Locate the cell with the specified text and output its [X, Y] center coordinate. 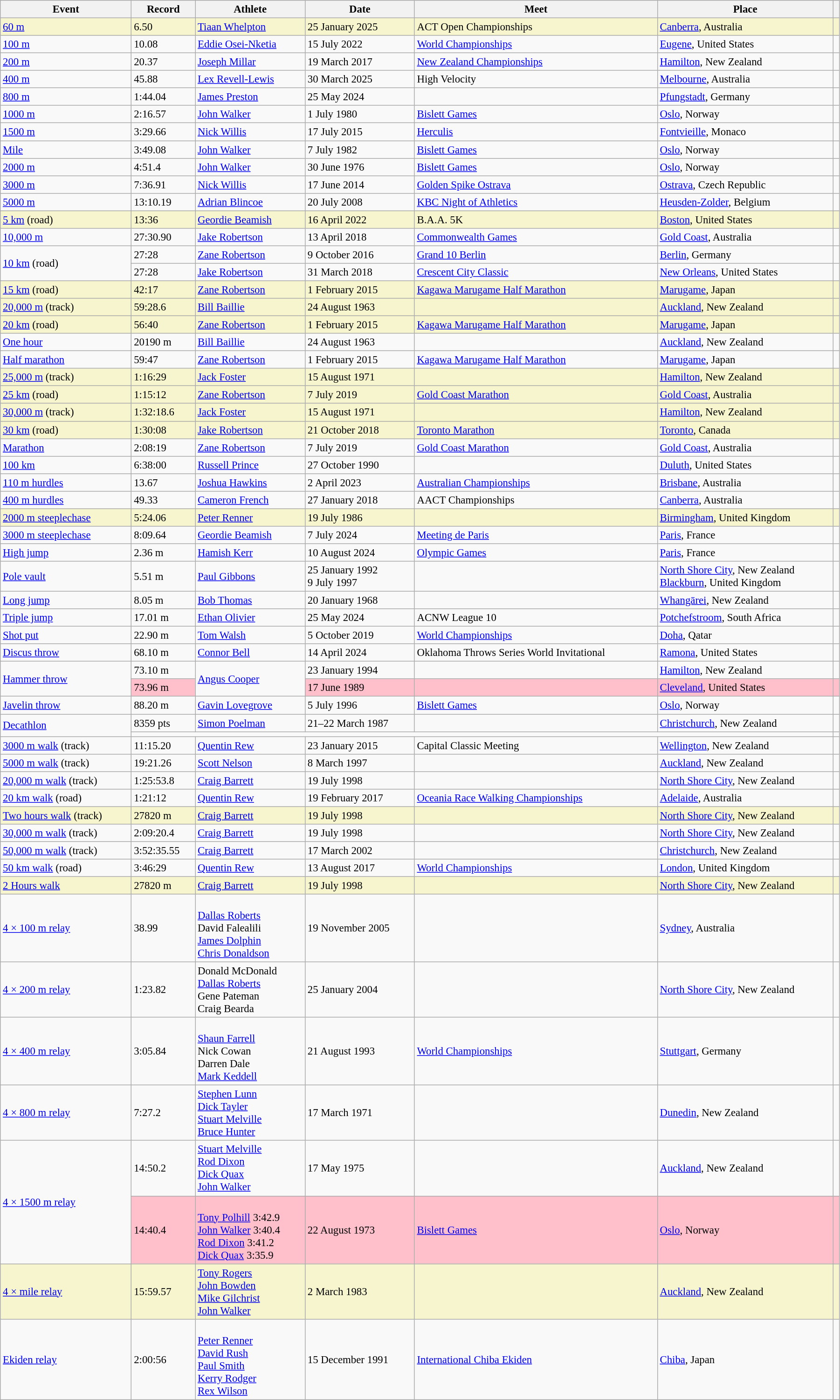
Dallas RobertsDavid FalealiliJames DolphinChris Donaldson [250, 928]
6.50 [163, 27]
3:49.08 [163, 150]
Angus Cooper [250, 679]
4 × 100 m relay [66, 928]
2000 m steeplechase [66, 517]
Mile [66, 150]
8:09.64 [163, 535]
68.10 m [163, 653]
15:59.57 [163, 1291]
2000 m [66, 167]
5 July 1996 [360, 705]
Doha, Qatar [745, 635]
7 July 2024 [360, 535]
Hammer throw [66, 679]
5 km (road) [66, 220]
25 January 2025 [360, 27]
Adelaide, Australia [745, 798]
Toronto, Canada [745, 430]
23 January 1994 [360, 670]
Berlin, Germany [745, 255]
Boston, United States [745, 220]
Pfungstadt, Germany [745, 97]
London, United Kingdom [745, 868]
49.33 [163, 500]
ACT Open Championships [536, 27]
45.88 [163, 79]
7:36.91 [163, 185]
5000 m walk (track) [66, 763]
400 m hurdles [66, 500]
110 m hurdles [66, 483]
8.05 m [163, 600]
Oceania Race Walking Championships [536, 798]
11:15.20 [163, 745]
Simon Poelman [250, 723]
Eugene, United States [745, 44]
1000 m [66, 114]
17 March 1971 [360, 1113]
30 June 1976 [360, 167]
16 April 2022 [360, 220]
14:40.4 [163, 1230]
10.08 [163, 44]
Peter Renner [250, 517]
4 × mile relay [66, 1291]
Ethan Olivier [250, 618]
Oklahoma Throws Series World Invitational [536, 653]
10 August 2024 [360, 552]
15 December 1991 [360, 1359]
Event [66, 9]
1:21:12 [163, 798]
60 m [66, 27]
4:51.4 [163, 167]
5.51 m [163, 576]
42:17 [163, 290]
22 August 1973 [360, 1230]
14:50.2 [163, 1168]
1:32:18.6 [163, 413]
50,000 m walk (track) [66, 850]
8359 pts [163, 723]
3:46:29 [163, 868]
13:10.19 [163, 202]
Eddie Osei-Nketia [250, 44]
Marathon [66, 448]
6:38:00 [163, 465]
Stuttgart, Germany [745, 1051]
3:52:35.55 [163, 850]
Scott Nelson [250, 763]
25 km (road) [66, 395]
Long jump [66, 600]
38.99 [163, 928]
Fontvieille, Monaco [745, 132]
Capital Classic Meeting [536, 745]
19:21.26 [163, 763]
Russell Prince [250, 465]
50 km walk (road) [66, 868]
Record [163, 9]
AACT Championships [536, 500]
21 August 1993 [360, 1051]
International Chiba Ekiden [536, 1359]
Grand 10 Berlin [536, 255]
200 m [66, 62]
Tiaan Whelpton [250, 27]
1:16:29 [163, 377]
73.96 m [163, 688]
Bob Thomas [250, 600]
Wellington, New Zealand [745, 745]
1:44.04 [163, 97]
Tom Walsh [250, 635]
25,000 m (track) [66, 377]
Australian Championships [536, 483]
3000 m steeplechase [66, 535]
19 February 2017 [360, 798]
20.37 [163, 62]
2 April 2023 [360, 483]
1500 m [66, 132]
Two hours walk (track) [66, 815]
1:25:53.8 [163, 780]
New Zealand Championships [536, 62]
73.10 m [163, 670]
20190 m [163, 342]
100 m [66, 44]
Peter RennerDavid RushPaul SmithKerry RodgerRex Wilson [250, 1359]
17 June 2014 [360, 185]
31 March 2018 [360, 272]
Shaun FarrellNick CowanDarren DaleMark Keddell [250, 1051]
20 July 2008 [360, 202]
2:00:56 [163, 1359]
59:28.6 [163, 307]
88.20 m [163, 705]
One hour [66, 342]
Meeting de Paris [536, 535]
Heusden-Zolder, Belgium [745, 202]
Ostrava, Czech Republic [745, 185]
Tony Polhill 3:42.9John Walker 3:40.4Rod Dixon 3:41.2Dick Quax 3:35.9 [250, 1230]
30 March 2025 [360, 79]
17.01 m [163, 618]
19 July 1986 [360, 517]
21 October 2018 [360, 430]
3000 m walk (track) [66, 745]
23 January 2015 [360, 745]
Golden Spike Ostrava [536, 185]
1 July 1980 [360, 114]
2 Hours walk [66, 886]
KBC Night of Athletics [536, 202]
New Orleans, United States [745, 272]
Javelin throw [66, 705]
Shot put [66, 635]
Athlete [250, 9]
17 June 1989 [360, 688]
17 July 2015 [360, 132]
Dunedin, New Zealand [745, 1113]
56:40 [163, 325]
13.67 [163, 483]
19 November 2005 [360, 928]
2 March 1983 [360, 1291]
9 October 2016 [360, 255]
13 August 2017 [360, 868]
13 April 2018 [360, 237]
Olympic Games [536, 552]
25 January 2004 [360, 990]
800 m [66, 97]
Ekiden relay [66, 1359]
10 km (road) [66, 263]
4 × 400 m relay [66, 1051]
Gavin Lovegrove [250, 705]
Chiba, Japan [745, 1359]
Tony RogersJohn BowdenMike GilchristJohn Walker [250, 1291]
4 × 1500 m relay [66, 1202]
3000 m [66, 185]
20 km walk (road) [66, 798]
5 October 2019 [360, 635]
10,000 m [66, 237]
Date [360, 9]
4 × 200 m relay [66, 990]
Joshua Hawkins [250, 483]
Duluth, United States [745, 465]
Herculis [536, 132]
17 March 2002 [360, 850]
James Preston [250, 97]
Place [745, 9]
North Shore City, New ZealandBlackburn, United Kingdom [745, 576]
Lex Revell-Lewis [250, 79]
Crescent City Classic [536, 272]
20,000 m walk (track) [66, 780]
2:16.57 [163, 114]
High Velocity [536, 79]
400 m [66, 79]
Triple jump [66, 618]
Commonwealth Games [536, 237]
Donald McDonaldDallas RobertsGene PatemanCraig Bearda [250, 990]
Stephen LunnDick TaylerStuart MelvilleBruce Hunter [250, 1113]
3:29.66 [163, 132]
25 January 1992 9 July 1997 [360, 576]
Pole vault [66, 576]
Decathlon [66, 725]
30,000 m (track) [66, 413]
ACNW League 10 [536, 618]
Cleveland, United States [745, 688]
13:36 [163, 220]
14 April 2024 [360, 653]
Melbourne, Australia [745, 79]
Half marathon [66, 360]
B.A.A. 5K [536, 220]
27 October 1990 [360, 465]
1:23.82 [163, 990]
15 km (road) [66, 290]
20,000 m (track) [66, 307]
15 July 2022 [360, 44]
High jump [66, 552]
7 July 1982 [360, 150]
30 km (road) [66, 430]
5000 m [66, 202]
2.36 m [163, 552]
1:15:12 [163, 395]
17 May 1975 [360, 1168]
Sydney, Australia [745, 928]
100 km [66, 465]
21–22 March 1987 [360, 723]
Hamish Kerr [250, 552]
Potchefstroom, South Africa [745, 618]
19 March 2017 [360, 62]
1:30:08 [163, 430]
Toronto Marathon [536, 430]
5:24.06 [163, 517]
Paul Gibbons [250, 576]
Adrian Blincoe [250, 202]
7:27.2 [163, 1113]
Ramona, United States [745, 653]
Stuart MelvilleRod DixonDick QuaxJohn Walker [250, 1168]
Joseph Millar [250, 62]
20 km (road) [66, 325]
8 March 1997 [360, 763]
20 January 1968 [360, 600]
27:30.90 [163, 237]
Whangārei, New Zealand [745, 600]
27 January 2018 [360, 500]
Connor Bell [250, 653]
Birmingham, United Kingdom [745, 517]
Discus throw [66, 653]
Brisbane, Australia [745, 483]
Cameron French [250, 500]
4 × 800 m relay [66, 1113]
3:05.84 [163, 1051]
59:47 [163, 360]
Meet [536, 9]
30,000 m walk (track) [66, 833]
2:08:19 [163, 448]
22.90 m [163, 635]
2:09:20.4 [163, 833]
